Output the (X, Y) coordinate of the center of the cell containing the given text.  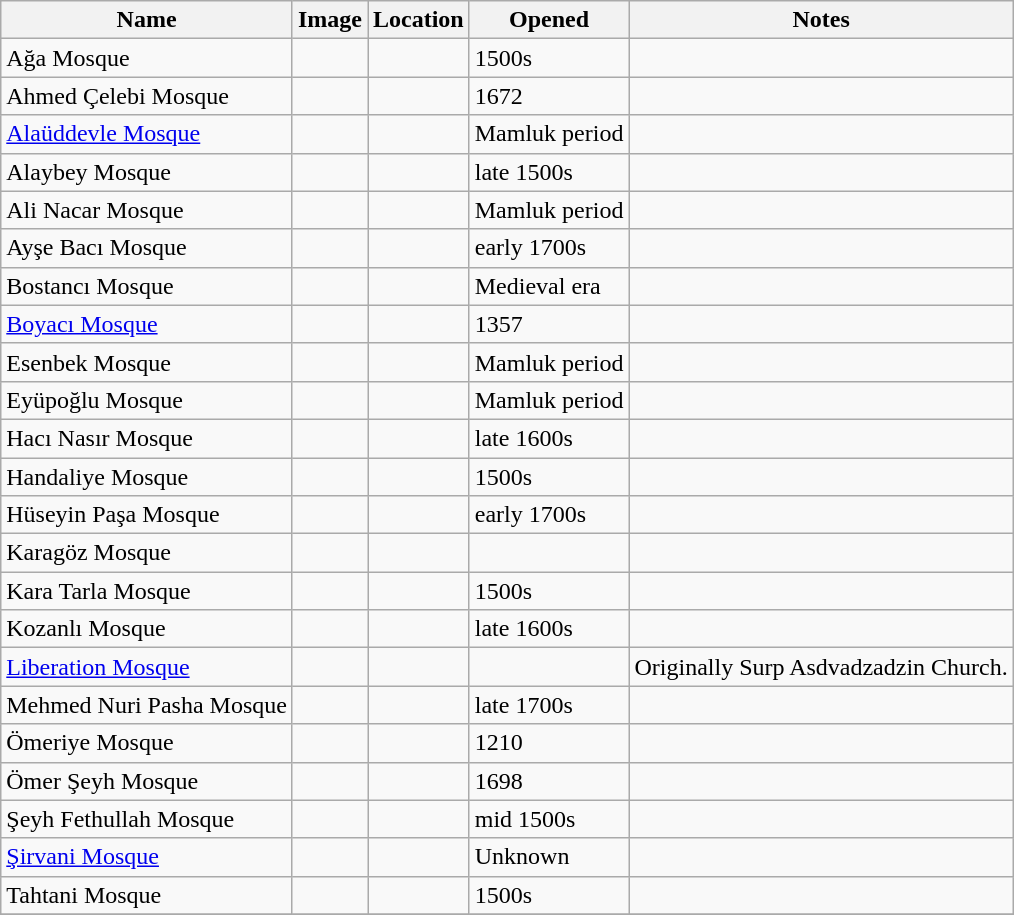
mid 1500s (549, 819)
Location (419, 20)
Opened (549, 20)
Karagöz Mosque (147, 553)
Hüseyin Paşa Mosque (147, 515)
Ahmed Çelebi Mosque (147, 96)
Medieval era (549, 286)
1698 (549, 781)
Name (147, 20)
Boyacı Mosque (147, 324)
Ayşe Bacı Mosque (147, 248)
Image (330, 20)
Alaybey Mosque (147, 172)
Şirvani Mosque (147, 857)
Eyüpoğlu Mosque (147, 400)
Şeyh Fethullah Mosque (147, 819)
Liberation Mosque (147, 667)
Ömeriye Mosque (147, 743)
Ali Nacar Mosque (147, 210)
Notes (821, 20)
Hacı Nasır Mosque (147, 438)
Kara Tarla Mosque (147, 591)
Alaüddevle Mosque (147, 134)
Ağa Mosque (147, 58)
Unknown (549, 857)
Esenbek Mosque (147, 362)
late 1700s (549, 705)
Bostancı Mosque (147, 286)
Ömer Şeyh Mosque (147, 781)
Originally Surp Asdvadzadzin Church. (821, 667)
1672 (549, 96)
Handaliye Mosque (147, 477)
Tahtani Mosque (147, 895)
late 1500s (549, 172)
Kozanlı Mosque (147, 629)
1210 (549, 743)
Mehmed Nuri Pasha Mosque (147, 705)
1357 (549, 324)
